Output the [X, Y] coordinate of the center of the cell containing the given text.  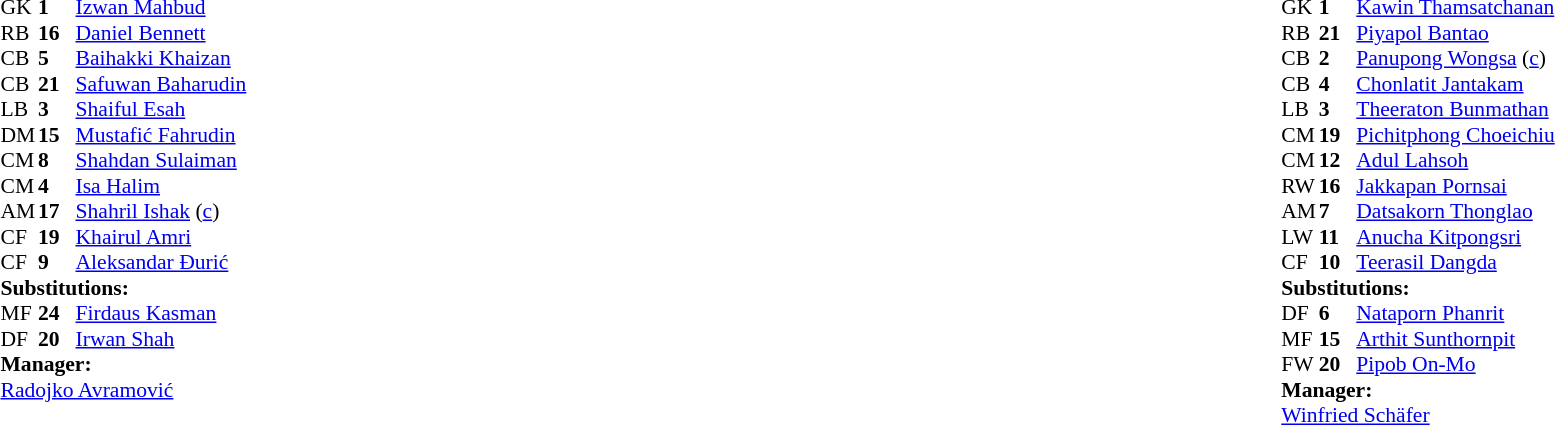
17 [57, 211]
Shaiful Esah [162, 109]
Shahril Ishak (c) [162, 211]
Aleksandar Đurić [162, 263]
2 [1338, 59]
LW [1300, 237]
Baihakki Khaizan [162, 59]
Anucha Kitpongsri [1455, 237]
7 [1338, 211]
Pichitphong Choeichiu [1455, 135]
Teerasil Dangda [1455, 263]
Pipob On-Mo [1455, 365]
Radojko Avramović [123, 390]
Arthit Sunthornpit [1455, 339]
Adul Lahsoh [1455, 161]
Piyapol Bantao [1455, 33]
5 [57, 59]
Daniel Bennett [162, 33]
Khairul Amri [162, 237]
12 [1338, 161]
Isa Halim [162, 186]
Chonlatit Jantakam [1455, 84]
8 [57, 161]
Panupong Wongsa (c) [1455, 59]
11 [1338, 237]
6 [1338, 313]
Safuwan Baharudin [162, 84]
24 [57, 313]
Irwan Shah [162, 339]
Jakkapan Pornsai [1455, 186]
9 [57, 263]
Firdaus Kasman [162, 313]
10 [1338, 263]
Nataporn Phanrit [1455, 313]
Theeraton Bunmathan [1455, 109]
Shahdan Sulaiman [162, 161]
DM [19, 135]
RW [1300, 186]
Datsakorn Thonglao [1455, 211]
Mustafić Fahrudin [162, 135]
FW [1300, 365]
